From the cell containing the given text, extract its center point as (X, Y) coordinate. 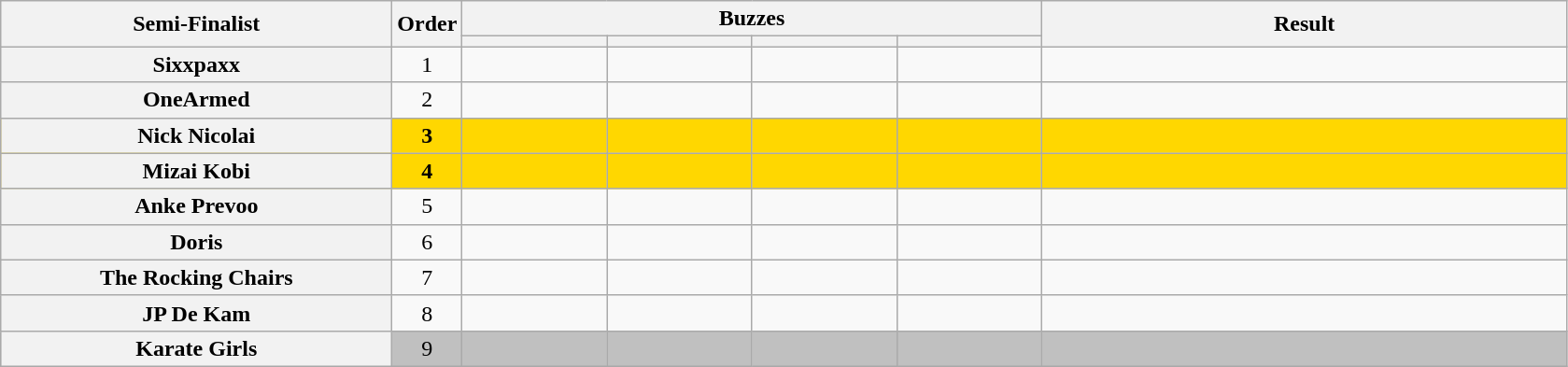
Sixxpaxx (196, 64)
The Rocking Chairs (196, 277)
Nick Nicolai (196, 135)
9 (428, 348)
OneArmed (196, 100)
8 (428, 313)
Karate Girls (196, 348)
Mizai Kobi (196, 171)
Order (428, 24)
Buzzes (752, 19)
Semi-Finalist (196, 24)
Anke Prevoo (196, 206)
4 (428, 171)
7 (428, 277)
JP De Kam (196, 313)
5 (428, 206)
Result (1304, 24)
Doris (196, 242)
6 (428, 242)
2 (428, 100)
1 (428, 64)
3 (428, 135)
